Return (X, Y) of the center of cell containing provided text 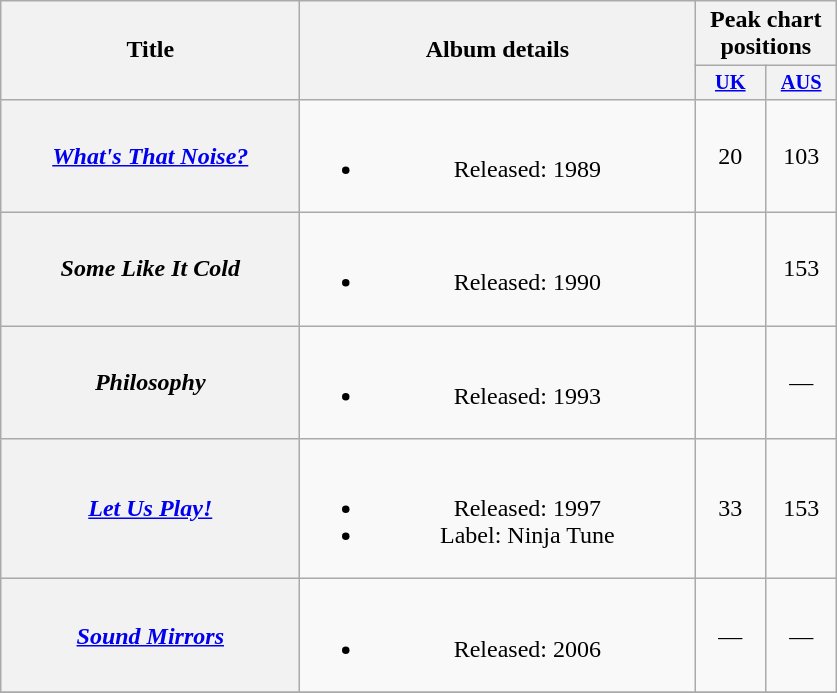
103 (802, 156)
20 (730, 156)
UK (730, 83)
Some Like It Cold (150, 270)
Album details (498, 50)
Philosophy (150, 382)
What's That Noise? (150, 156)
AUS (802, 83)
Title (150, 50)
Released: 1997Label: Ninja Tune (498, 509)
Released: 2006 (498, 636)
Let Us Play! (150, 509)
Peak chartpositions (766, 34)
Sound Mirrors (150, 636)
Released: 1990 (498, 270)
33 (730, 509)
Released: 1993 (498, 382)
Released: 1989 (498, 156)
